Output the [X, Y] coordinate of the center of the cell containing the given text.  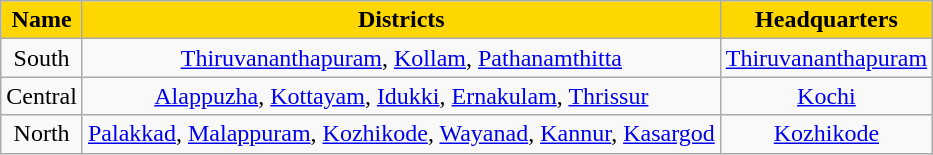
South [42, 58]
Districts [401, 20]
Kozhikode [826, 134]
Thiruvananthapuram, Kollam, Pathanamthitta [401, 58]
Alappuzha, Kottayam, Idukki, Ernakulam, Thrissur [401, 96]
Thiruvananthapuram [826, 58]
Palakkad, Malappuram, Kozhikode, Wayanad, Kannur, Kasargod [401, 134]
North [42, 134]
Kochi [826, 96]
Name [42, 20]
Central [42, 96]
Headquarters [826, 20]
